Extract the [x, y] coordinate from the center of the cell holding the provided text.  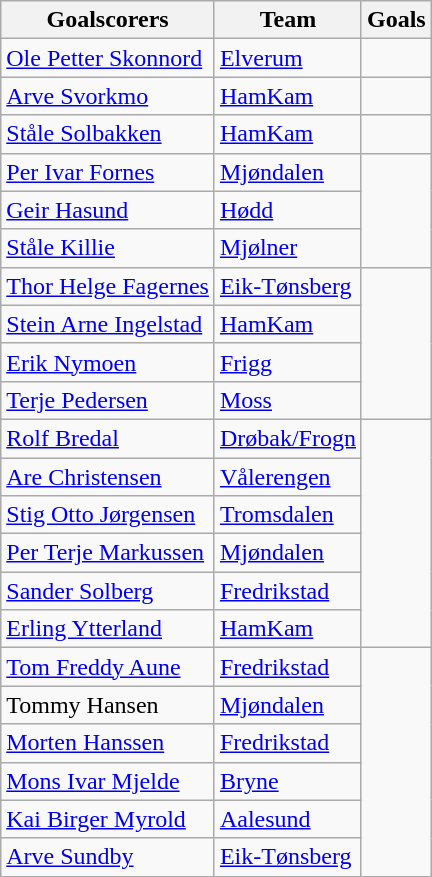
Bryne [288, 781]
Ole Petter Skonnord [108, 58]
Moss [288, 400]
Frigg [288, 362]
Stig Otto Jørgensen [108, 515]
Geir Hasund [108, 210]
Per Ivar Fornes [108, 172]
Team [288, 20]
Elverum [288, 58]
Arve Svorkmo [108, 96]
Drøbak/Frogn [288, 438]
Vålerengen [288, 477]
Tom Freddy Aune [108, 667]
Kai Birger Myrold [108, 819]
Tommy Hansen [108, 705]
Hødd [288, 210]
Ståle Killie [108, 248]
Are Christensen [108, 477]
Per Terje Markussen [108, 553]
Mons Ivar Mjelde [108, 781]
Morten Hanssen [108, 743]
Aalesund [288, 819]
Thor Helge Fagernes [108, 286]
Goals [396, 20]
Ståle Solbakken [108, 134]
Tromsdalen [288, 515]
Erling Ytterland [108, 629]
Terje Pedersen [108, 400]
Goalscorers [108, 20]
Stein Arne Ingelstad [108, 324]
Arve Sundby [108, 857]
Rolf Bredal [108, 438]
Sander Solberg [108, 591]
Mjølner [288, 248]
Erik Nymoen [108, 362]
